Scan for the cell matching the given text and deliver its [x, y] coordinate at center. 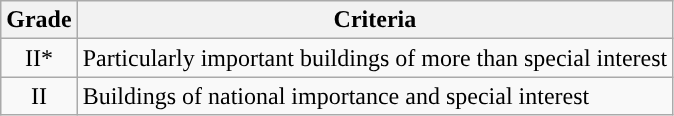
II* [39, 58]
Particularly important buildings of more than special interest [375, 58]
II [39, 96]
Criteria [375, 20]
Grade [39, 20]
Buildings of national importance and special interest [375, 96]
